For the text-containing cell, return its midpoint in [x, y] coordinate format. 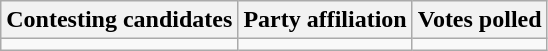
Votes polled [480, 20]
Contesting candidates [120, 20]
Party affiliation [325, 20]
